Locate the cell with the specified text and output its (X, Y) center coordinate. 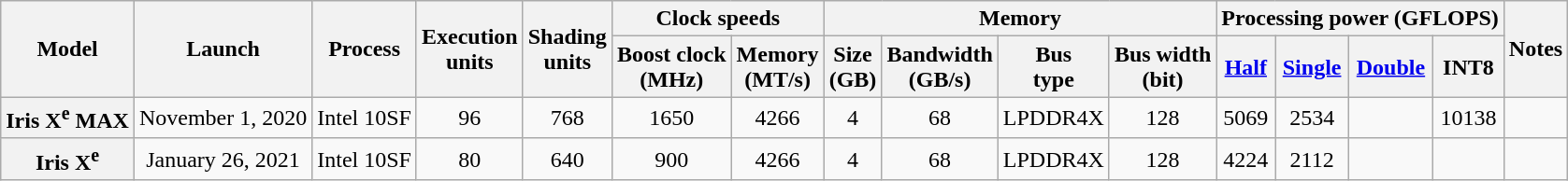
Bandwidth(GB/s) (940, 67)
Double (1390, 67)
2534 (1313, 118)
Processing power (GFLOPS) (1360, 19)
96 (469, 118)
Bustype (1053, 67)
Boost clock(MHz) (671, 67)
768 (567, 118)
Iris Xe (67, 159)
Iris Xe MAX (67, 118)
1650 (671, 118)
Memory(MT/s) (778, 67)
Memory (1020, 19)
Shadingunits (567, 49)
January 26, 2021 (223, 159)
Half (1245, 67)
Launch (223, 49)
November 1, 2020 (223, 118)
Process (365, 49)
Bus width(bit) (1162, 67)
Single (1313, 67)
80 (469, 159)
Size(GB) (853, 67)
Executionunits (469, 49)
10138 (1468, 118)
4224 (1245, 159)
640 (567, 159)
Model (67, 49)
2112 (1313, 159)
Notes (1535, 49)
5069 (1245, 118)
900 (671, 159)
INT8 (1468, 67)
Clock speeds (718, 19)
